Extract the (X, Y) coordinate from the center of the cell holding the provided text.  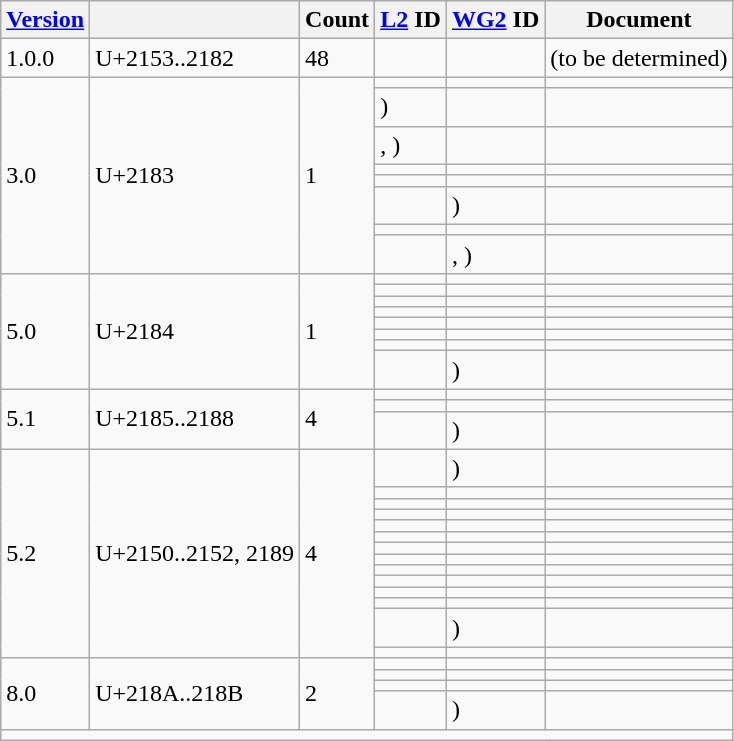
(to be determined) (639, 58)
2 (338, 694)
U+2153..2182 (195, 58)
5.0 (46, 331)
U+2150..2152, 2189 (195, 554)
8.0 (46, 694)
U+218A..218B (195, 694)
1.0.0 (46, 58)
5.2 (46, 554)
3.0 (46, 175)
U+2183 (195, 175)
Count (338, 20)
5.1 (46, 419)
Version (46, 20)
WG2 ID (495, 20)
U+2185..2188 (195, 419)
48 (338, 58)
U+2184 (195, 331)
L2 ID (411, 20)
Document (639, 20)
